Identify which cell holds the provided text, then report its (X, Y) central coordinate. 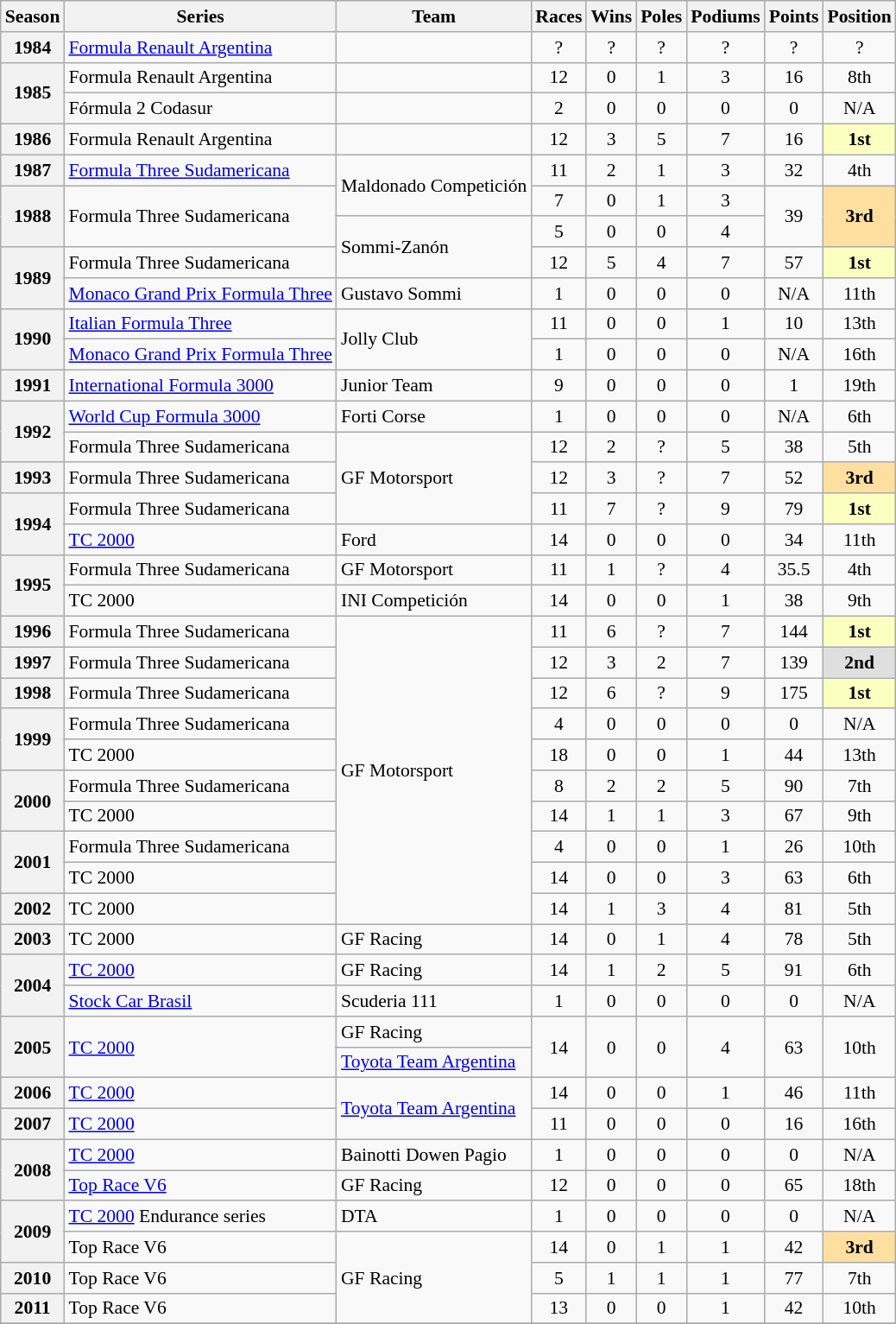
Stock Car Brasil (200, 1001)
Scuderia 111 (433, 1001)
144 (794, 632)
Fórmula 2 Codasur (200, 109)
World Cup Formula 3000 (200, 416)
57 (794, 263)
90 (794, 786)
2002 (33, 909)
91 (794, 971)
1996 (33, 632)
1993 (33, 478)
Position (859, 16)
Series (200, 16)
1986 (33, 140)
46 (794, 1093)
44 (794, 755)
Sommi-Zanón (433, 247)
32 (794, 170)
Forti Corse (433, 416)
19th (859, 386)
2nd (859, 662)
52 (794, 478)
2008 (33, 1169)
35.5 (794, 570)
34 (794, 540)
39 (794, 216)
8 (558, 786)
1995 (33, 586)
Maldonado Competición (433, 185)
1991 (33, 386)
26 (794, 847)
13 (558, 1308)
1998 (33, 694)
Points (794, 16)
2005 (33, 1047)
2006 (33, 1093)
18th (859, 1186)
2011 (33, 1308)
Junior Team (433, 386)
Ford (433, 540)
1994 (33, 523)
1999 (33, 739)
8th (859, 78)
18 (558, 755)
175 (794, 694)
2003 (33, 940)
67 (794, 816)
10 (794, 324)
Bainotti Dowen Pagio (433, 1155)
65 (794, 1186)
Poles (661, 16)
Italian Formula Three (200, 324)
1992 (33, 432)
81 (794, 909)
2010 (33, 1278)
1985 (33, 93)
1997 (33, 662)
2000 (33, 801)
Wins (611, 16)
1988 (33, 216)
Season (33, 16)
DTA (433, 1217)
139 (794, 662)
1989 (33, 278)
1990 (33, 339)
79 (794, 509)
INI Competición (433, 601)
Gustavo Sommi (433, 294)
Jolly Club (433, 339)
Races (558, 16)
1987 (33, 170)
1984 (33, 48)
TC 2000 Endurance series (200, 1217)
77 (794, 1278)
78 (794, 940)
Podiums (725, 16)
2001 (33, 862)
International Formula 3000 (200, 386)
2009 (33, 1232)
2004 (33, 986)
Team (433, 16)
2007 (33, 1124)
